Return the (X, Y) coordinate for the center point of the cell that contains the specified text.  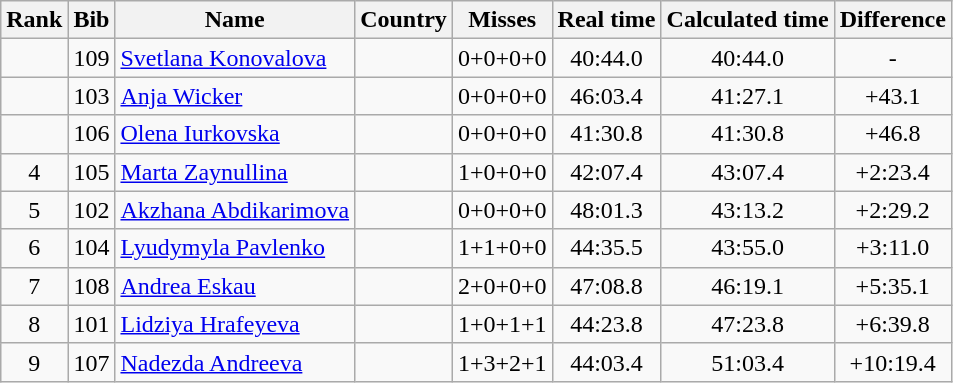
9 (34, 362)
Anja Wicker (235, 96)
Marta Zaynullina (235, 172)
47:23.8 (748, 324)
Rank (34, 20)
43:55.0 (748, 248)
42:07.4 (606, 172)
Difference (892, 20)
Andrea Eskau (235, 286)
2+0+0+0 (502, 286)
+5:35.1 (892, 286)
1+1+0+0 (502, 248)
105 (92, 172)
6 (34, 248)
Lidziya Hrafeyeva (235, 324)
Olena Iurkovska (235, 134)
- (892, 58)
4 (34, 172)
103 (92, 96)
Bib (92, 20)
+2:23.4 (892, 172)
44:35.5 (606, 248)
44:23.8 (606, 324)
Svetlana Konovalova (235, 58)
Country (404, 20)
1+0+1+1 (502, 324)
48:01.3 (606, 210)
+46.8 (892, 134)
7 (34, 286)
43:13.2 (748, 210)
106 (92, 134)
46:03.4 (606, 96)
44:03.4 (606, 362)
108 (92, 286)
5 (34, 210)
43:07.4 (748, 172)
+10:19.4 (892, 362)
1+3+2+1 (502, 362)
Misses (502, 20)
Real time (606, 20)
+6:39.8 (892, 324)
47:08.8 (606, 286)
51:03.4 (748, 362)
+3:11.0 (892, 248)
104 (92, 248)
102 (92, 210)
107 (92, 362)
109 (92, 58)
Name (235, 20)
+2:29.2 (892, 210)
8 (34, 324)
Lyudymyla Pavlenko (235, 248)
1+0+0+0 (502, 172)
101 (92, 324)
Nadezda Andreeva (235, 362)
46:19.1 (748, 286)
41:27.1 (748, 96)
Calculated time (748, 20)
+43.1 (892, 96)
Akzhana Abdikarimova (235, 210)
